Pinpoint the cell where the given text exists, returning its [X, Y] midpoint coordinate. 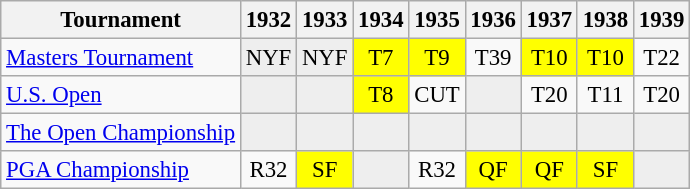
T9 [437, 58]
1932 [268, 20]
U.S. Open [121, 95]
1939 [662, 20]
T22 [662, 58]
The Open Championship [121, 133]
CUT [437, 95]
PGA Championship [121, 170]
1933 [325, 20]
1938 [605, 20]
Tournament [121, 20]
1935 [437, 20]
Masters Tournament [121, 58]
1936 [493, 20]
1937 [549, 20]
T11 [605, 95]
T8 [381, 95]
T7 [381, 58]
1934 [381, 20]
T39 [493, 58]
